Return the [X, Y] coordinate for the center point of the cell that contains the specified text.  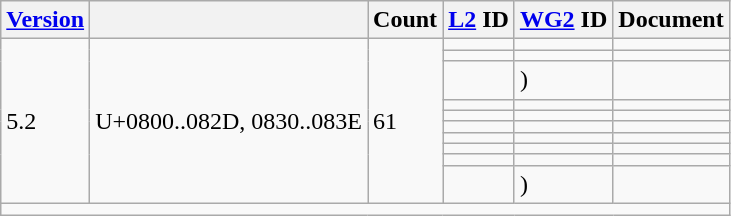
61 [406, 122]
Version [46, 20]
5.2 [46, 122]
U+0800..082D, 0830..083E [229, 122]
Document [671, 20]
Count [406, 20]
L2 ID [479, 20]
WG2 ID [563, 20]
